Locate the cell with the specified text and output its (x, y) center coordinate. 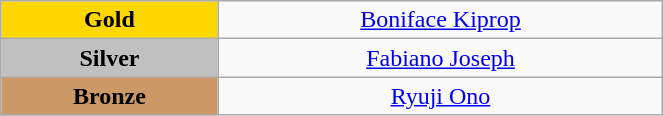
Ryuji Ono (440, 96)
Bronze (110, 96)
Gold (110, 20)
Silver (110, 58)
Boniface Kiprop (440, 20)
Fabiano Joseph (440, 58)
